Extract the (x, y) coordinate from the center of the cell holding the provided text.  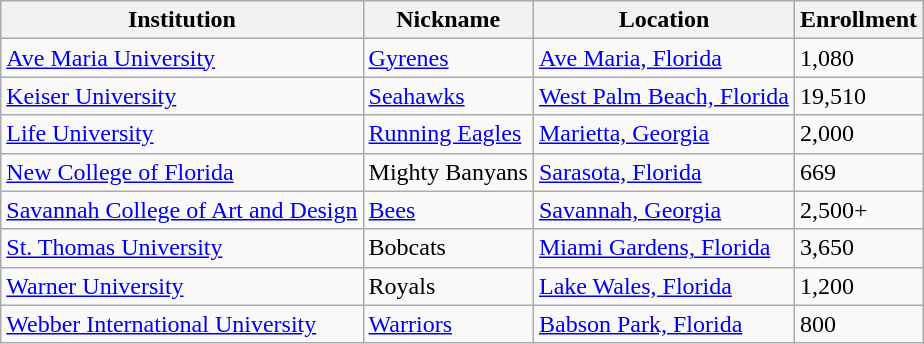
Bees (448, 210)
Life University (182, 134)
Webber International University (182, 324)
Royals (448, 286)
Sarasota, Florida (664, 172)
3,650 (859, 248)
Keiser University (182, 96)
Gyrenes (448, 58)
Bobcats (448, 248)
2,000 (859, 134)
2,500+ (859, 210)
St. Thomas University (182, 248)
Marietta, Georgia (664, 134)
Enrollment (859, 20)
Running Eagles (448, 134)
West Palm Beach, Florida (664, 96)
1,080 (859, 58)
Nickname (448, 20)
Ave Maria, Florida (664, 58)
Babson Park, Florida (664, 324)
669 (859, 172)
Location (664, 20)
Institution (182, 20)
1,200 (859, 286)
Ave Maria University (182, 58)
Savannah College of Art and Design (182, 210)
19,510 (859, 96)
800 (859, 324)
Seahawks (448, 96)
Warriors (448, 324)
Savannah, Georgia (664, 210)
Miami Gardens, Florida (664, 248)
Lake Wales, Florida (664, 286)
Mighty Banyans (448, 172)
New College of Florida (182, 172)
Warner University (182, 286)
